Identify which cell holds the provided text, then report its (X, Y) central coordinate. 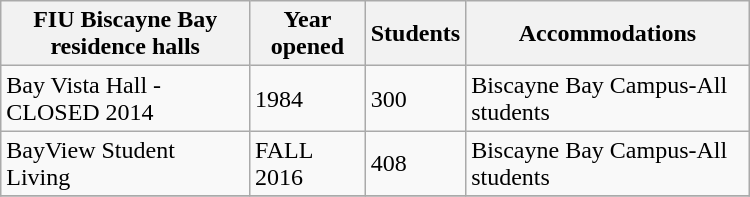
408 (415, 164)
BayView Student Living (126, 164)
Students (415, 34)
Bay Vista Hall - CLOSED 2014 (126, 98)
Accommodations (608, 34)
Year opened (308, 34)
FIU Biscayne Bay residence halls (126, 34)
1984 (308, 98)
FALL 2016 (308, 164)
300 (415, 98)
